Scan for the cell matching the given text and deliver its [X, Y] coordinate at center. 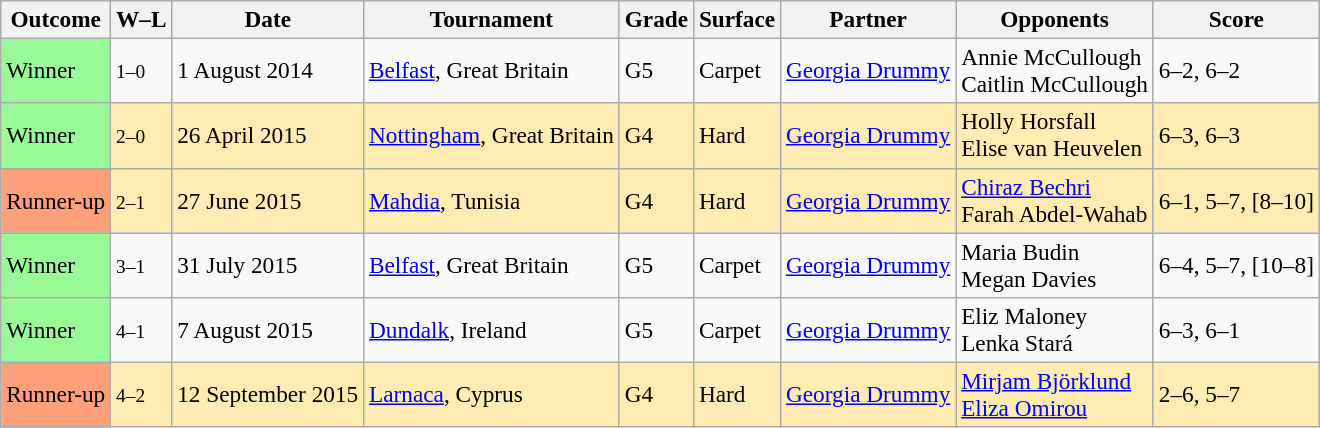
4–2 [142, 394]
Tournament [492, 19]
6–4, 5–7, [10–8] [1236, 264]
Maria Budin Megan Davies [1055, 264]
Dundalk, Ireland [492, 330]
1 August 2014 [268, 70]
Surface [736, 19]
Date [268, 19]
Annie McCullough Caitlin McCullough [1055, 70]
2–1 [142, 200]
2–6, 5–7 [1236, 394]
6–3, 6–3 [1236, 136]
Holly Horsfall Elise van Heuvelen [1055, 136]
7 August 2015 [268, 330]
Chiraz Bechri Farah Abdel-Wahab [1055, 200]
26 April 2015 [268, 136]
Partner [868, 19]
12 September 2015 [268, 394]
Larnaca, Cyprus [492, 394]
6–2, 6–2 [1236, 70]
1–0 [142, 70]
27 June 2015 [268, 200]
3–1 [142, 264]
6–1, 5–7, [8–10] [1236, 200]
2–0 [142, 136]
Grade [656, 19]
Eliz Maloney Lenka Stará [1055, 330]
W–L [142, 19]
Mahdia, Tunisia [492, 200]
Mirjam Björklund Eliza Omirou [1055, 394]
31 July 2015 [268, 264]
Nottingham, Great Britain [492, 136]
4–1 [142, 330]
6–3, 6–1 [1236, 330]
Opponents [1055, 19]
Score [1236, 19]
Outcome [56, 19]
